Scan for the cell matching the given text and deliver its [x, y] coordinate at center. 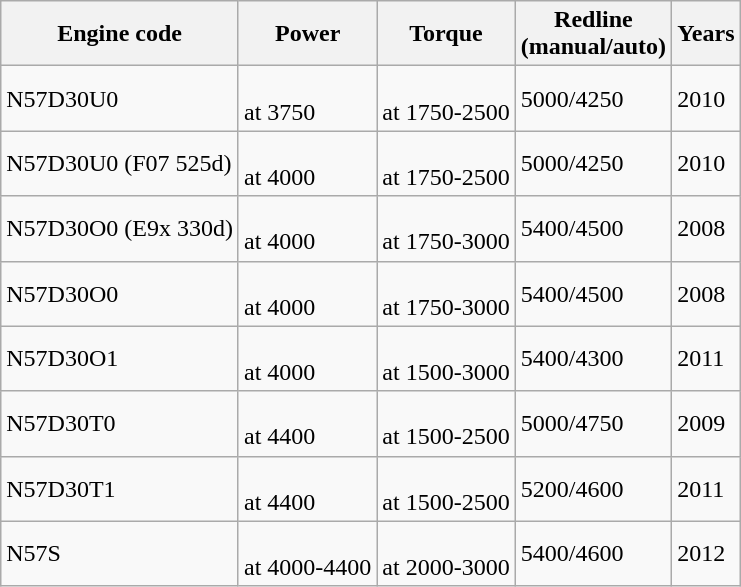
Power [307, 34]
Torque [446, 34]
N57S [120, 554]
5000/4750 [593, 424]
5400/4600 [593, 554]
5200/4600 [593, 488]
at 3750 [307, 98]
2012 [706, 554]
Engine code [120, 34]
5400/4300 [593, 358]
N57D30T1 [120, 488]
N57D30O1 [120, 358]
at 4000-4400 [307, 554]
N57D30U0 (F07 525d) [120, 164]
Years [706, 34]
N57D30U0 [120, 98]
at 2000-3000 [446, 554]
N57D30O0 (E9x 330d) [120, 228]
Redline (manual/auto) [593, 34]
2009 [706, 424]
at 1500-3000 [446, 358]
N57D30T0 [120, 424]
N57D30O0 [120, 294]
